Scan for the cell matching the given text and deliver its [x, y] coordinate at center. 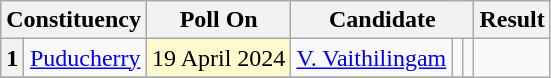
19 April 2024 [218, 58]
Poll On [218, 20]
Constituency [74, 20]
Result [512, 20]
Candidate [382, 20]
V. Vaithilingam [372, 58]
1 [12, 58]
Puducherry [86, 58]
